Locate the cell with the specified text and output its (X, Y) center coordinate. 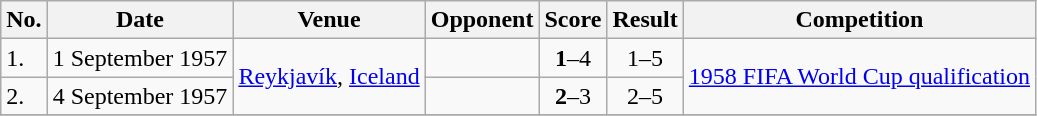
Score (573, 20)
2–3 (573, 96)
Opponent (482, 20)
1–5 (645, 58)
2–5 (645, 96)
4 September 1957 (140, 96)
1. (24, 58)
Reykjavík, Iceland (329, 77)
1–4 (573, 58)
Date (140, 20)
Venue (329, 20)
Competition (859, 20)
Result (645, 20)
2. (24, 96)
No. (24, 20)
1 September 1957 (140, 58)
1958 FIFA World Cup qualification (859, 77)
